Extract the (X, Y) coordinate from the center of the cell holding the provided text.  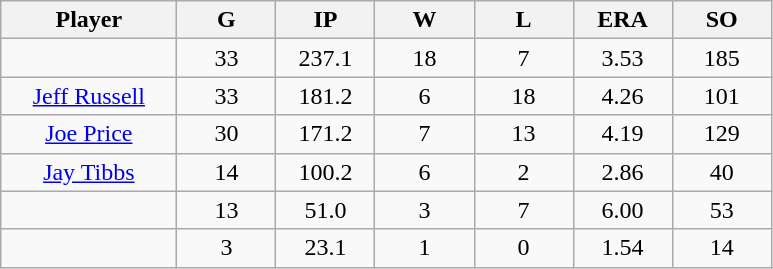
IP (326, 20)
Joe Price (89, 134)
0 (524, 248)
Player (89, 20)
Jay Tibbs (89, 172)
SO (722, 20)
6.00 (622, 210)
237.1 (326, 58)
Jeff Russell (89, 96)
100.2 (326, 172)
40 (722, 172)
30 (226, 134)
129 (722, 134)
1.54 (622, 248)
53 (722, 210)
1 (424, 248)
185 (722, 58)
23.1 (326, 248)
4.26 (622, 96)
2.86 (622, 172)
101 (722, 96)
171.2 (326, 134)
2 (524, 172)
181.2 (326, 96)
W (424, 20)
G (226, 20)
4.19 (622, 134)
L (524, 20)
3.53 (622, 58)
51.0 (326, 210)
ERA (622, 20)
